Pinpoint the cell where the given text exists, returning its (X, Y) midpoint coordinate. 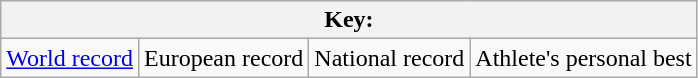
European record (223, 58)
Athlete's personal best (584, 58)
National record (390, 58)
Key: (349, 20)
World record (70, 58)
